Extract the (x, y) coordinate from the center of the cell holding the provided text.  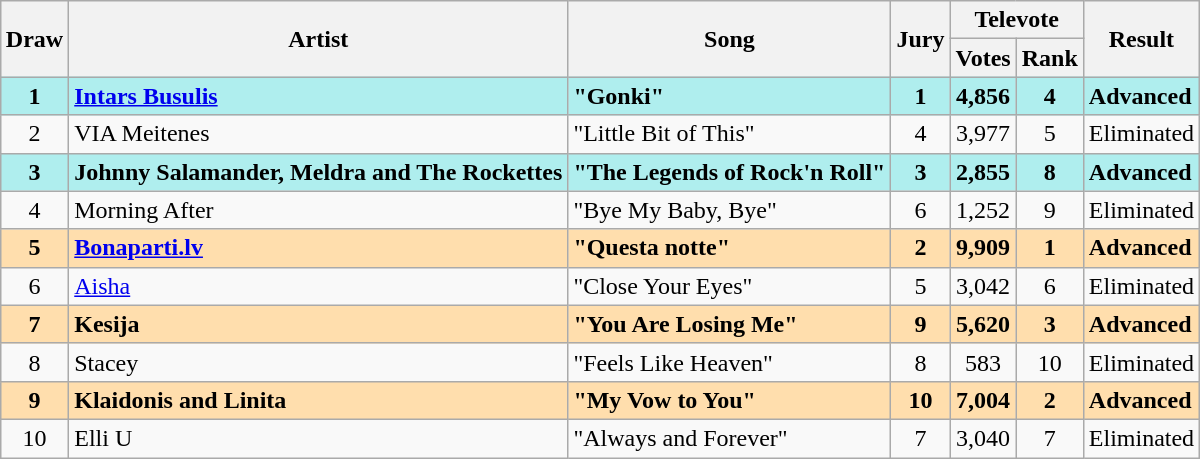
"Feels Like Heaven" (730, 362)
"Gonki" (730, 96)
Draw (34, 39)
Intars Busulis (318, 96)
"Always and Forever" (730, 438)
"You Are Losing Me" (730, 324)
"Questa notte" (730, 248)
7,004 (983, 400)
4,856 (983, 96)
Rank (1050, 58)
3,977 (983, 134)
"Bye My Baby, Bye" (730, 210)
Elli U (318, 438)
3,042 (983, 286)
Televote (1016, 20)
5,620 (983, 324)
Jury (920, 39)
Morning After (318, 210)
1,252 (983, 210)
"My Vow to You" (730, 400)
VIA Meitenes (318, 134)
583 (983, 362)
Bonaparti.lv (318, 248)
"Close Your Eyes" (730, 286)
Klaidonis and Linita (318, 400)
"Little Bit of This" (730, 134)
Song (730, 39)
Aisha (318, 286)
Result (1141, 39)
3,040 (983, 438)
9,909 (983, 248)
2,855 (983, 172)
Kesija (318, 324)
Votes (983, 58)
Artist (318, 39)
"The Legends of Rock'n Roll" (730, 172)
Johnny Salamander, Meldra and The Rockettes (318, 172)
Stacey (318, 362)
